Scan for the cell matching the given text and deliver its [X, Y] coordinate at center. 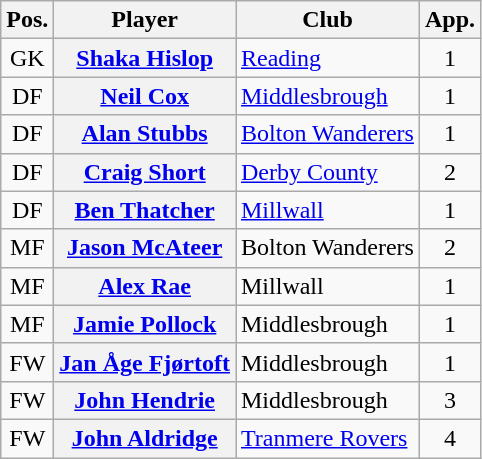
Derby County [328, 172]
Ben Thatcher [145, 210]
John Hendrie [145, 400]
Player [145, 20]
Jan Åge Fjørtoft [145, 362]
3 [450, 400]
Neil Cox [145, 96]
Reading [328, 58]
Pos. [28, 20]
Club [328, 20]
Jason McAteer [145, 248]
Tranmere Rovers [328, 438]
John Aldridge [145, 438]
Jamie Pollock [145, 324]
Craig Short [145, 172]
GK [28, 58]
Alan Stubbs [145, 134]
Alex Rae [145, 286]
4 [450, 438]
Shaka Hislop [145, 58]
App. [450, 20]
